Detect which cell encompasses the target text, then output its (x, y) center coordinate. 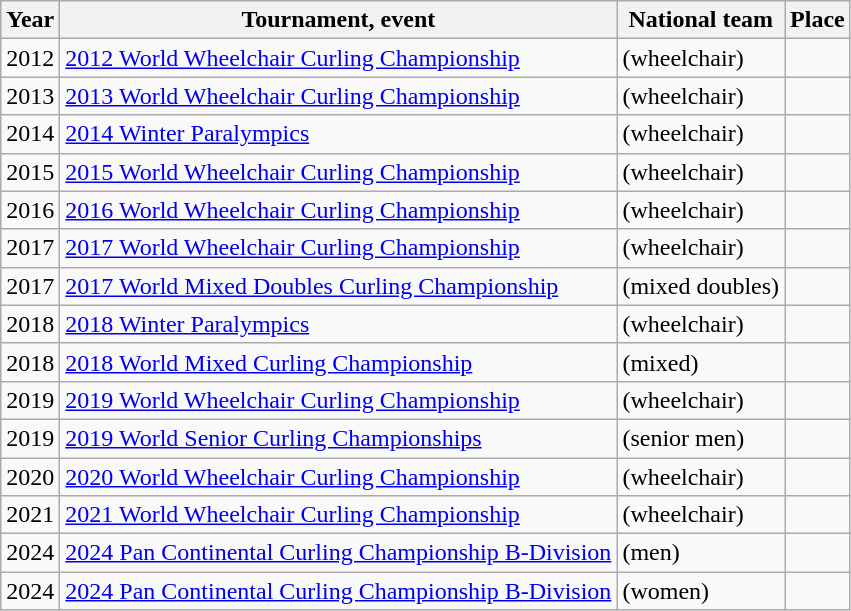
2019 World Wheelchair Curling Championship (338, 400)
2017 World Mixed Doubles Curling Championship (338, 286)
2012 (30, 58)
2013 World Wheelchair Curling Championship (338, 96)
2012 World Wheelchair Curling Championship (338, 58)
2017 World Wheelchair Curling Championship (338, 248)
2014 (30, 134)
2013 (30, 96)
National team (701, 20)
(mixed doubles) (701, 286)
2016 (30, 210)
2018 World Mixed Curling Championship (338, 362)
Year (30, 20)
2016 World Wheelchair Curling Championship (338, 210)
2021 (30, 515)
2014 Winter Paralympics (338, 134)
Place (818, 20)
2021 World Wheelchair Curling Championship (338, 515)
(mixed) (701, 362)
2020 (30, 477)
(men) (701, 553)
2019 World Senior Curling Championships (338, 438)
2020 World Wheelchair Curling Championship (338, 477)
2018 Winter Paralympics (338, 324)
2015 World Wheelchair Curling Championship (338, 172)
(senior men) (701, 438)
Tournament, event (338, 20)
(women) (701, 591)
2015 (30, 172)
